Pinpoint the cell where the given text exists, returning its [X, Y] midpoint coordinate. 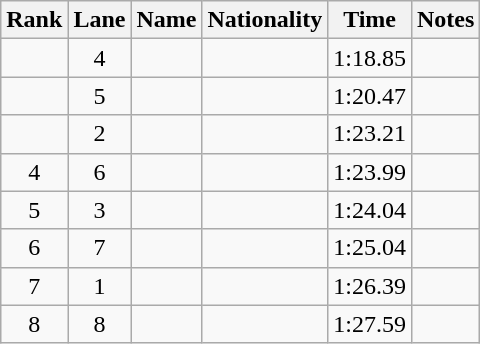
1:23.99 [370, 172]
Nationality [265, 20]
1:27.59 [370, 324]
1:25.04 [370, 248]
Notes [445, 20]
1:20.47 [370, 96]
3 [100, 210]
Name [166, 20]
Rank [34, 20]
1:23.21 [370, 134]
1:26.39 [370, 286]
2 [100, 134]
1:24.04 [370, 210]
1 [100, 286]
Lane [100, 20]
1:18.85 [370, 58]
Time [370, 20]
